Return the (x, y) coordinate for the center point of the cell that contains the specified text.  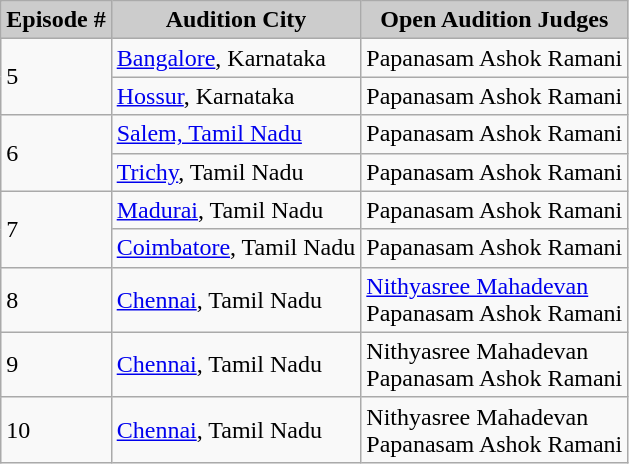
Audition City (236, 20)
Coimbatore, Tamil Nadu (236, 248)
7 (56, 229)
Bangalore, Karnataka (236, 58)
6 (56, 153)
8 (56, 300)
Episode # (56, 20)
10 (56, 430)
Hossur, Karnataka (236, 96)
Trichy, Tamil Nadu (236, 172)
5 (56, 77)
Salem, Tamil Nadu (236, 134)
Open Audition Judges (494, 20)
Madurai, Tamil Nadu (236, 210)
9 (56, 364)
